Identify which cell holds the provided text, then report its (x, y) central coordinate. 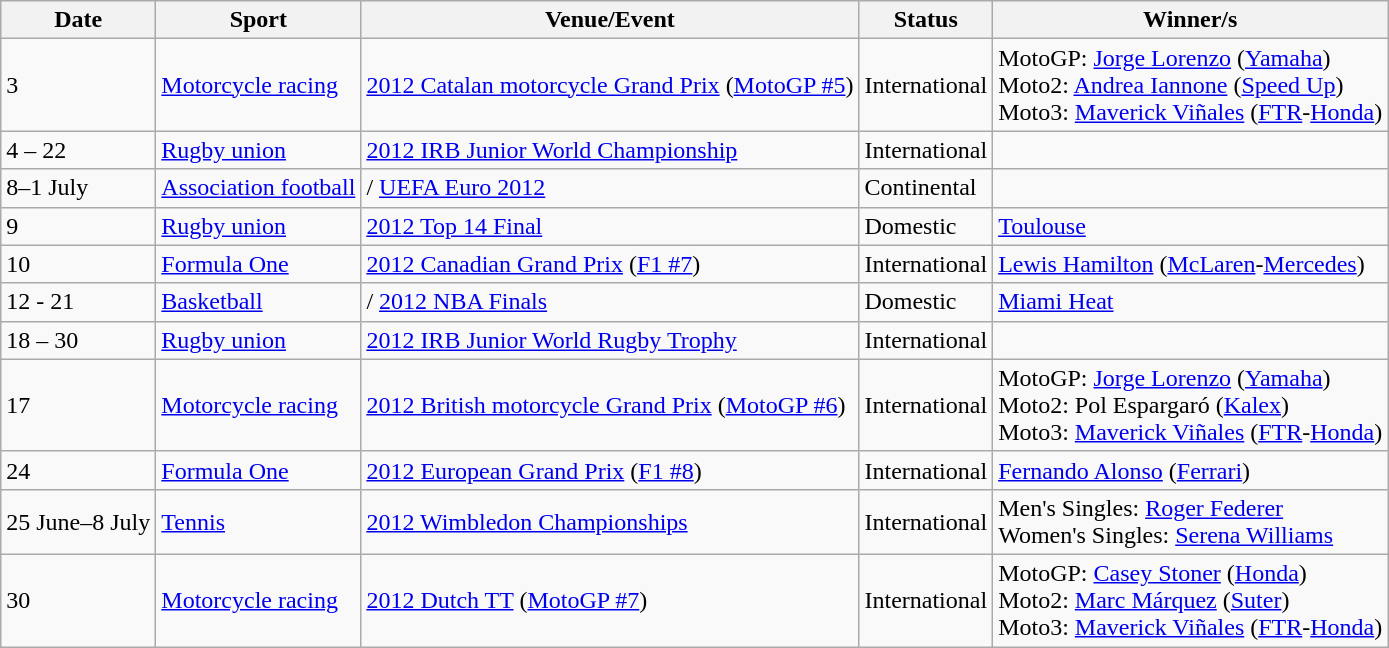
Date (78, 20)
Basketball (258, 302)
Sport (258, 20)
30 (78, 600)
Toulouse (1190, 226)
/ 2012 NBA Finals (610, 302)
2012 Catalan motorcycle Grand Prix (MotoGP #5) (610, 85)
8–1 July (78, 188)
12 - 21 (78, 302)
2012 British motorcycle Grand Prix (MotoGP #6) (610, 405)
4 – 22 (78, 150)
/ UEFA Euro 2012 (610, 188)
Lewis Hamilton (McLaren-Mercedes) (1190, 264)
3 (78, 85)
10 (78, 264)
9 (78, 226)
18 – 30 (78, 340)
25 June–8 July (78, 522)
Men's Singles: Roger Federer Women's Singles: Serena Williams (1190, 522)
24 (78, 470)
Fernando Alonso (Ferrari) (1190, 470)
Winner/s (1190, 20)
2012 European Grand Prix (F1 #8) (610, 470)
2012 Top 14 Final (610, 226)
2012 Dutch TT (MotoGP #7) (610, 600)
Tennis (258, 522)
Continental (926, 188)
MotoGP: Jorge Lorenzo (Yamaha)Moto2: Pol Espargaró (Kalex)Moto3: Maverick Viñales (FTR-Honda) (1190, 405)
Status (926, 20)
Association football (258, 188)
17 (78, 405)
MotoGP: Casey Stoner (Honda)Moto2: Marc Márquez (Suter)Moto3: Maverick Viñales (FTR-Honda) (1190, 600)
MotoGP: Jorge Lorenzo (Yamaha)Moto2: Andrea Iannone (Speed Up)Moto3: Maverick Viñales (FTR-Honda) (1190, 85)
2012 Canadian Grand Prix (F1 #7) (610, 264)
Miami Heat (1190, 302)
2012 IRB Junior World Rugby Trophy (610, 340)
Venue/Event (610, 20)
2012 Wimbledon Championships (610, 522)
2012 IRB Junior World Championship (610, 150)
